Provide the [x, y] coordinate of the cell's center where the given text is located.  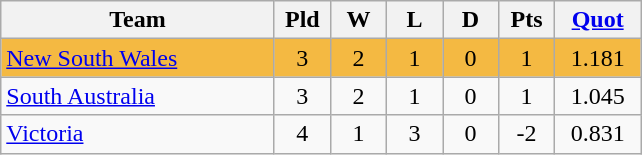
Quot [598, 20]
Victoria [138, 134]
1.181 [598, 58]
L [414, 20]
-2 [527, 134]
South Australia [138, 96]
0.831 [598, 134]
Pts [527, 20]
4 [302, 134]
D [470, 20]
1.045 [598, 96]
New South Wales [138, 58]
Team [138, 20]
W [358, 20]
Pld [302, 20]
